Pinpoint the cell where the given text exists, returning its [X, Y] midpoint coordinate. 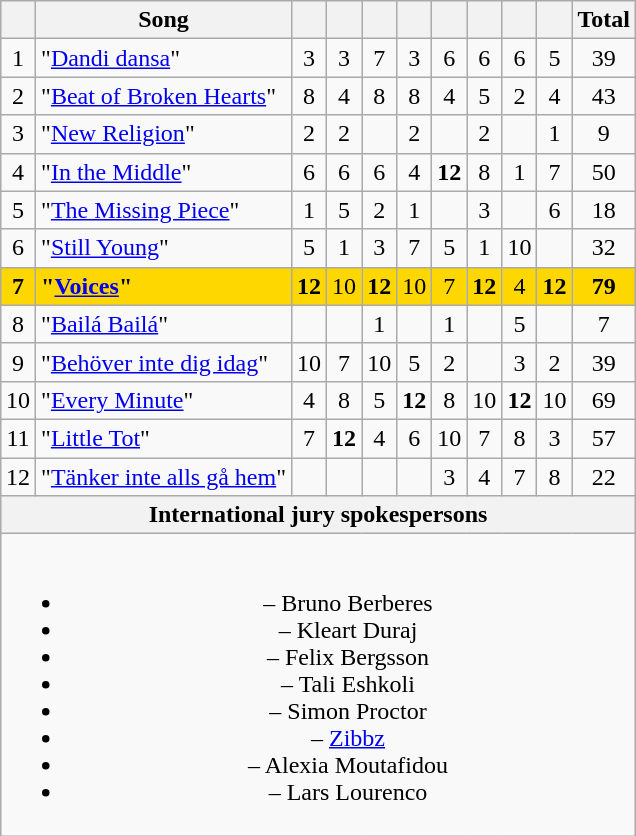
"Dandi dansa" [164, 58]
"New Religion" [164, 134]
43 [604, 96]
11 [18, 438]
57 [604, 438]
18 [604, 210]
– Bruno Berberes – Kleart Duraj – Felix Bergsson – Tali Eshkoli – Simon Proctor – Zibbz – Alexia Moutafidou – Lars Lourenco [318, 685]
"Behöver inte dig idag" [164, 362]
32 [604, 248]
"Every Minute" [164, 400]
"The Missing Piece" [164, 210]
69 [604, 400]
"Beat of Broken Hearts" [164, 96]
"Voices" [164, 286]
22 [604, 477]
"Tänker inte alls gå hem" [164, 477]
"In the Middle" [164, 172]
79 [604, 286]
Song [164, 20]
"Still Young" [164, 248]
International jury spokespersons [318, 515]
"Little Tot" [164, 438]
"Bailá Bailá" [164, 324]
50 [604, 172]
Total [604, 20]
